Provide the [X, Y] coordinate of the cell's center where the given text is located.  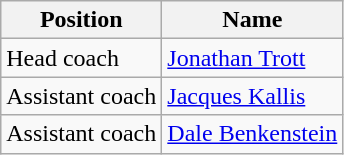
Jacques Kallis [252, 96]
Jonathan Trott [252, 58]
Name [252, 20]
Dale Benkenstein [252, 134]
Position [82, 20]
Head coach [82, 58]
